Provide the (X, Y) coordinate of the cell's center where the given text is located.  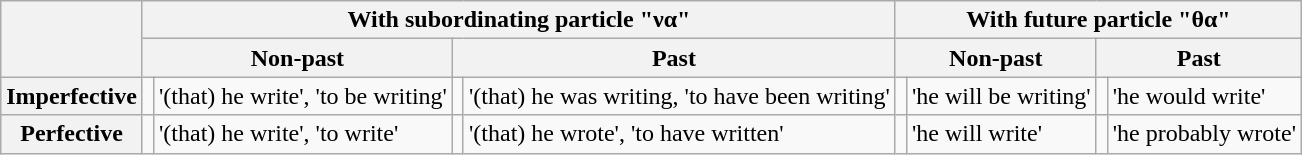
'(that) he write', 'to be writing' (302, 96)
'he will write' (1001, 134)
With future particle "θα" (1098, 20)
'(that) he wrote', 'to have written' (679, 134)
With subordinating particle "να" (518, 20)
'he probably wrote' (1204, 134)
Imperfective (72, 96)
'he would write' (1204, 96)
'(that) he write', 'to write' (302, 134)
'he will be writing' (1001, 96)
Perfective (72, 134)
'(that) he was writing, 'to have been writing' (679, 96)
